Provide the [X, Y] coordinate of the cell's center where the given text is located.  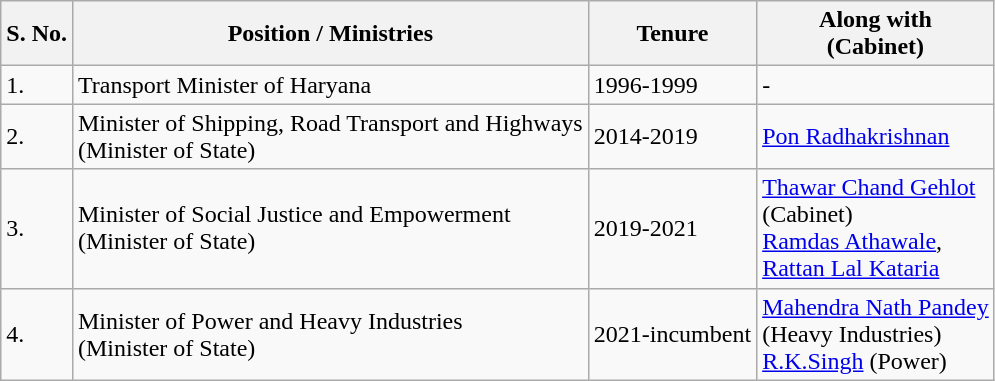
4. [37, 334]
2019-2021 [672, 228]
2. [37, 136]
Pon Radhakrishnan [876, 136]
S. No. [37, 34]
Transport Minister of Haryana [330, 85]
Mahendra Nath Pandey(Heavy Industries)R.K.Singh (Power) [876, 334]
Thawar Chand Gehlot(Cabinet)Ramdas Athawale,Rattan Lal Kataria [876, 228]
- [876, 85]
Minister of Power and Heavy Industries(Minister of State) [330, 334]
3. [37, 228]
1996-1999 [672, 85]
2021-incumbent [672, 334]
1. [37, 85]
Minister of Social Justice and Empowerment(Minister of State) [330, 228]
Minister of Shipping, Road Transport and Highways(Minister of State) [330, 136]
Position / Ministries [330, 34]
Along with(Cabinet) [876, 34]
2014-2019 [672, 136]
Tenure [672, 34]
